Return [x, y] of the center of cell containing provided text 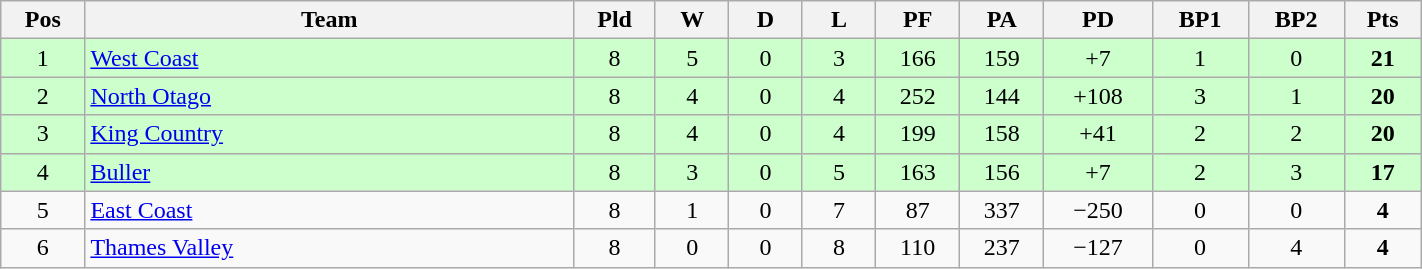
163 [918, 172]
6 [43, 248]
−250 [1098, 210]
199 [918, 134]
Team [330, 20]
144 [1002, 96]
PF [918, 20]
87 [918, 210]
−127 [1098, 248]
North Otago [330, 96]
Buller [330, 172]
East Coast [330, 210]
166 [918, 58]
King Country [330, 134]
7 [838, 210]
Pos [43, 20]
Thames Valley [330, 248]
PA [1002, 20]
Pld [615, 20]
W [692, 20]
BP1 [1200, 20]
21 [1382, 58]
West Coast [330, 58]
D [766, 20]
BP2 [1296, 20]
159 [1002, 58]
237 [1002, 248]
PD [1098, 20]
+108 [1098, 96]
156 [1002, 172]
L [838, 20]
17 [1382, 172]
252 [918, 96]
110 [918, 248]
Pts [1382, 20]
337 [1002, 210]
+41 [1098, 134]
158 [1002, 134]
